Locate the cell with the specified text and output its [x, y] center coordinate. 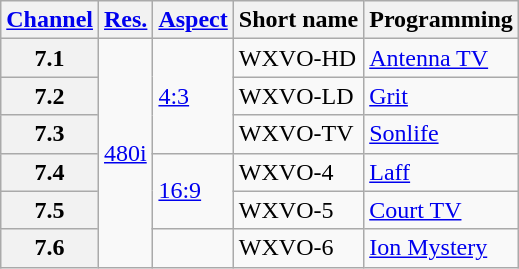
WXVO-5 [298, 210]
Court TV [442, 210]
Antenna TV [442, 58]
WXVO-6 [298, 248]
Laff [442, 172]
Res. [126, 20]
Aspect [193, 20]
480i [126, 153]
16:9 [193, 191]
WXVO-4 [298, 172]
7.1 [50, 58]
7.2 [50, 96]
Sonlife [442, 134]
7.5 [50, 210]
7.3 [50, 134]
WXVO-TV [298, 134]
7.6 [50, 248]
Grit [442, 96]
Programming [442, 20]
4:3 [193, 96]
Ion Mystery [442, 248]
Channel [50, 20]
WXVO-LD [298, 96]
WXVO-HD [298, 58]
Short name [298, 20]
7.4 [50, 172]
